For the text-containing cell, return its midpoint in (x, y) coordinate format. 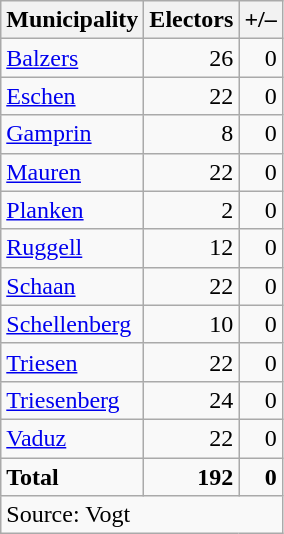
Schellenberg (72, 324)
8 (192, 134)
2 (192, 210)
Schaan (72, 286)
Municipality (72, 20)
+/– (260, 20)
24 (192, 400)
26 (192, 58)
12 (192, 248)
Triesenberg (72, 400)
Planken (72, 210)
192 (192, 477)
Eschen (72, 96)
Total (72, 477)
Ruggell (72, 248)
Electors (192, 20)
Mauren (72, 172)
10 (192, 324)
Vaduz (72, 438)
Balzers (72, 58)
Triesen (72, 362)
Gamprin (72, 134)
Source: Vogt (142, 515)
